Identify which cell holds the provided text, then report its [X, Y] central coordinate. 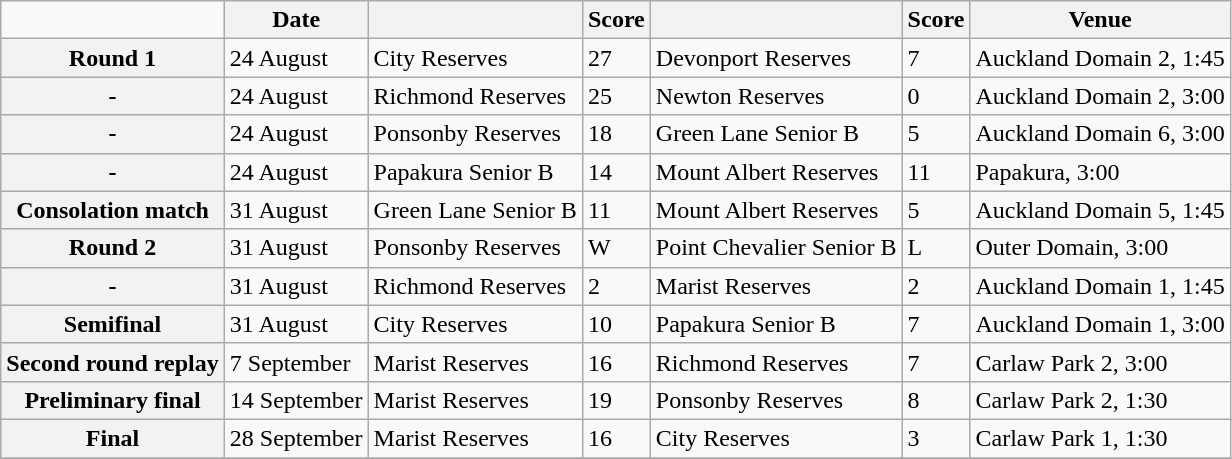
0 [936, 96]
Second round replay [113, 362]
10 [616, 324]
Outer Domain, 3:00 [1100, 248]
Auckland Domain 2, 3:00 [1100, 96]
14 [616, 172]
Round 1 [113, 58]
27 [616, 58]
Semifinal [113, 324]
18 [616, 134]
25 [616, 96]
Newton Reserves [776, 96]
Round 2 [113, 248]
L [936, 248]
W [616, 248]
Venue [1100, 20]
8 [936, 400]
3 [936, 438]
Auckland Domain 5, 1:45 [1100, 210]
Auckland Domain 6, 3:00 [1100, 134]
Papakura, 3:00 [1100, 172]
28 September [296, 438]
14 September [296, 400]
Devonport Reserves [776, 58]
Preliminary final [113, 400]
Date [296, 20]
Carlaw Park 2, 3:00 [1100, 362]
Consolation match [113, 210]
Auckland Domain 1, 1:45 [1100, 286]
7 September [296, 362]
Carlaw Park 2, 1:30 [1100, 400]
Auckland Domain 1, 3:00 [1100, 324]
Auckland Domain 2, 1:45 [1100, 58]
Carlaw Park 1, 1:30 [1100, 438]
Final [113, 438]
19 [616, 400]
Point Chevalier Senior B [776, 248]
